Scan for the cell matching the given text and deliver its (X, Y) coordinate at center. 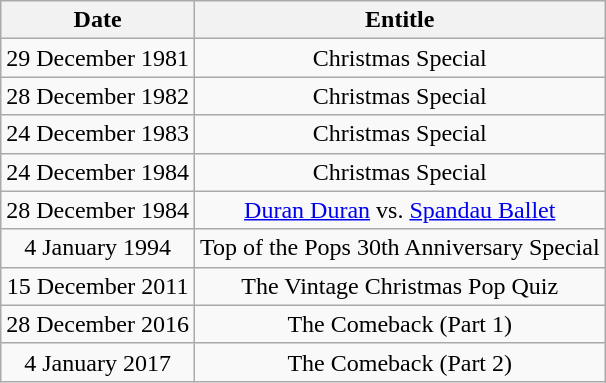
29 December 1981 (98, 58)
4 January 1994 (98, 248)
The Vintage Christmas Pop Quiz (400, 286)
24 December 1984 (98, 172)
24 December 1983 (98, 134)
Entitle (400, 20)
15 December 2011 (98, 286)
The Comeback (Part 2) (400, 362)
28 December 1984 (98, 210)
28 December 2016 (98, 324)
4 January 2017 (98, 362)
The Comeback (Part 1) (400, 324)
28 December 1982 (98, 96)
Top of the Pops 30th Anniversary Special (400, 248)
Date (98, 20)
Duran Duran vs. Spandau Ballet (400, 210)
